Identify which cell holds the provided text, then report its [X, Y] central coordinate. 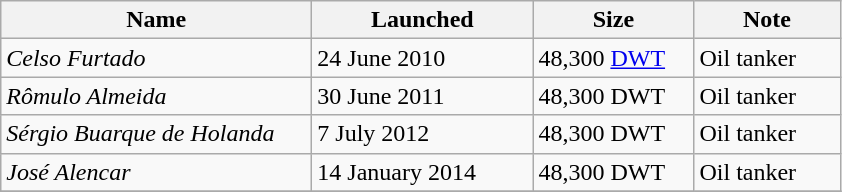
Name [156, 20]
José Alencar [156, 172]
Size [614, 20]
7 July 2012 [422, 134]
Rômulo Almeida [156, 96]
30 June 2011 [422, 96]
Celso Furtado [156, 58]
Note [767, 20]
Launched [422, 20]
24 June 2010 [422, 58]
Sérgio Buarque de Holanda [156, 134]
14 January 2014 [422, 172]
